For the text-containing cell, return its midpoint in [x, y] coordinate format. 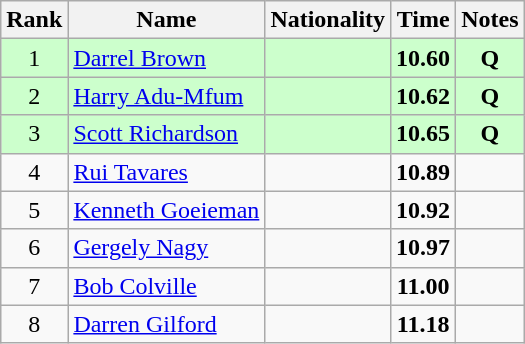
7 [34, 286]
Nationality [328, 20]
Kenneth Goeieman [166, 210]
Gergely Nagy [166, 248]
Harry Adu-Mfum [166, 96]
8 [34, 324]
10.97 [424, 248]
6 [34, 248]
Name [166, 20]
10.89 [424, 172]
Darrel Brown [166, 58]
Rui Tavares [166, 172]
10.92 [424, 210]
Rank [34, 20]
11.00 [424, 286]
Time [424, 20]
11.18 [424, 324]
4 [34, 172]
Notes [490, 20]
1 [34, 58]
5 [34, 210]
2 [34, 96]
10.60 [424, 58]
3 [34, 134]
Bob Colville [166, 286]
10.65 [424, 134]
Darren Gilford [166, 324]
Scott Richardson [166, 134]
10.62 [424, 96]
